Scan for the cell matching the given text and deliver its [x, y] coordinate at center. 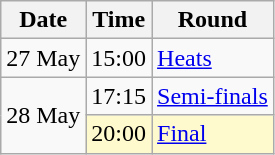
15:00 [119, 58]
Final [213, 134]
Heats [213, 58]
Semi-finals [213, 96]
20:00 [119, 134]
27 May [44, 58]
Time [119, 20]
Date [44, 20]
28 May [44, 115]
Round [213, 20]
17:15 [119, 96]
